Scan for the cell matching the given text and deliver its (x, y) coordinate at center. 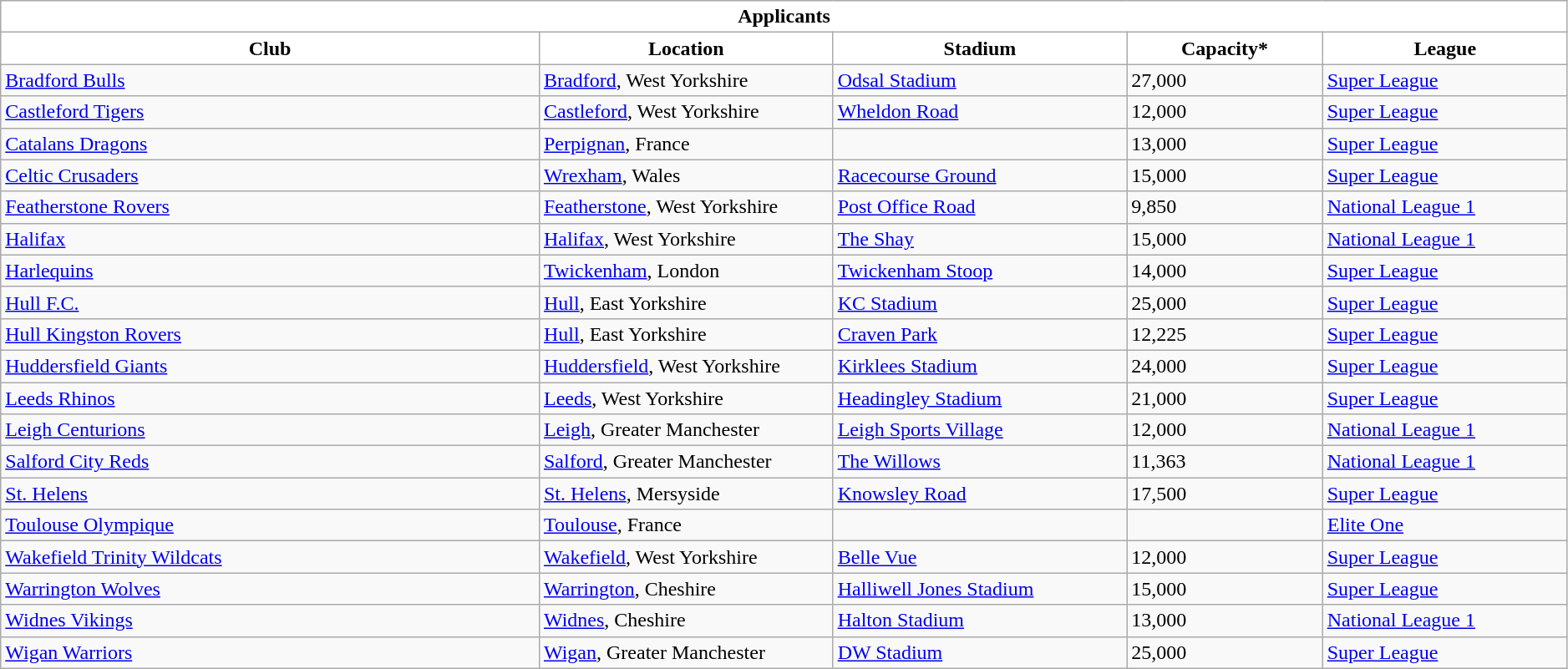
Halton Stadium (980, 621)
Leeds Rhinos (271, 398)
Wigan Warriors (271, 652)
Halifax (271, 239)
Kirklees Stadium (980, 366)
Huddersfield Giants (271, 366)
Belle Vue (980, 557)
Racecourse Ground (980, 175)
Stadium (980, 48)
Salford, Greater Manchester (686, 462)
Warrington Wolves (271, 589)
Widnes Vikings (271, 621)
League (1445, 48)
Location (686, 48)
12,225 (1225, 334)
Featherstone, West Yorkshire (686, 207)
Applicants (784, 17)
Huddersfield, West Yorkshire (686, 366)
14,000 (1225, 271)
Halifax, West Yorkshire (686, 239)
17,500 (1225, 494)
Headingley Stadium (980, 398)
Leigh, Greater Manchester (686, 430)
Salford City Reds (271, 462)
Widnes, Cheshire (686, 621)
Wrexham, Wales (686, 175)
Wakefield, West Yorkshire (686, 557)
The Shay (980, 239)
Harlequins (271, 271)
Wheldon Road (980, 112)
Wakefield Trinity Wildcats (271, 557)
Bradford Bulls (271, 80)
Elite One (1445, 525)
Perpignan, France (686, 144)
Bradford, West Yorkshire (686, 80)
KC Stadium (980, 302)
Leigh Centurions (271, 430)
Toulouse, France (686, 525)
9,850 (1225, 207)
21,000 (1225, 398)
Twickenham, London (686, 271)
Toulouse Olympique (271, 525)
24,000 (1225, 366)
Warrington, Cheshire (686, 589)
Wigan, Greater Manchester (686, 652)
Odsal Stadium (980, 80)
Hull F.C. (271, 302)
Knowsley Road (980, 494)
Hull Kingston Rovers (271, 334)
Featherstone Rovers (271, 207)
Capacity* (1225, 48)
The Willows (980, 462)
Leigh Sports Village (980, 430)
Club (271, 48)
Leeds, West Yorkshire (686, 398)
St. Helens, Mersyside (686, 494)
Halliwell Jones Stadium (980, 589)
St. Helens (271, 494)
27,000 (1225, 80)
Catalans Dragons (271, 144)
Castleford Tigers (271, 112)
Castleford, West Yorkshire (686, 112)
DW Stadium (980, 652)
11,363 (1225, 462)
Craven Park (980, 334)
Twickenham Stoop (980, 271)
Post Office Road (980, 207)
Celtic Crusaders (271, 175)
